Find where the given text appears and provide that cell's center as [x, y] coordinate. 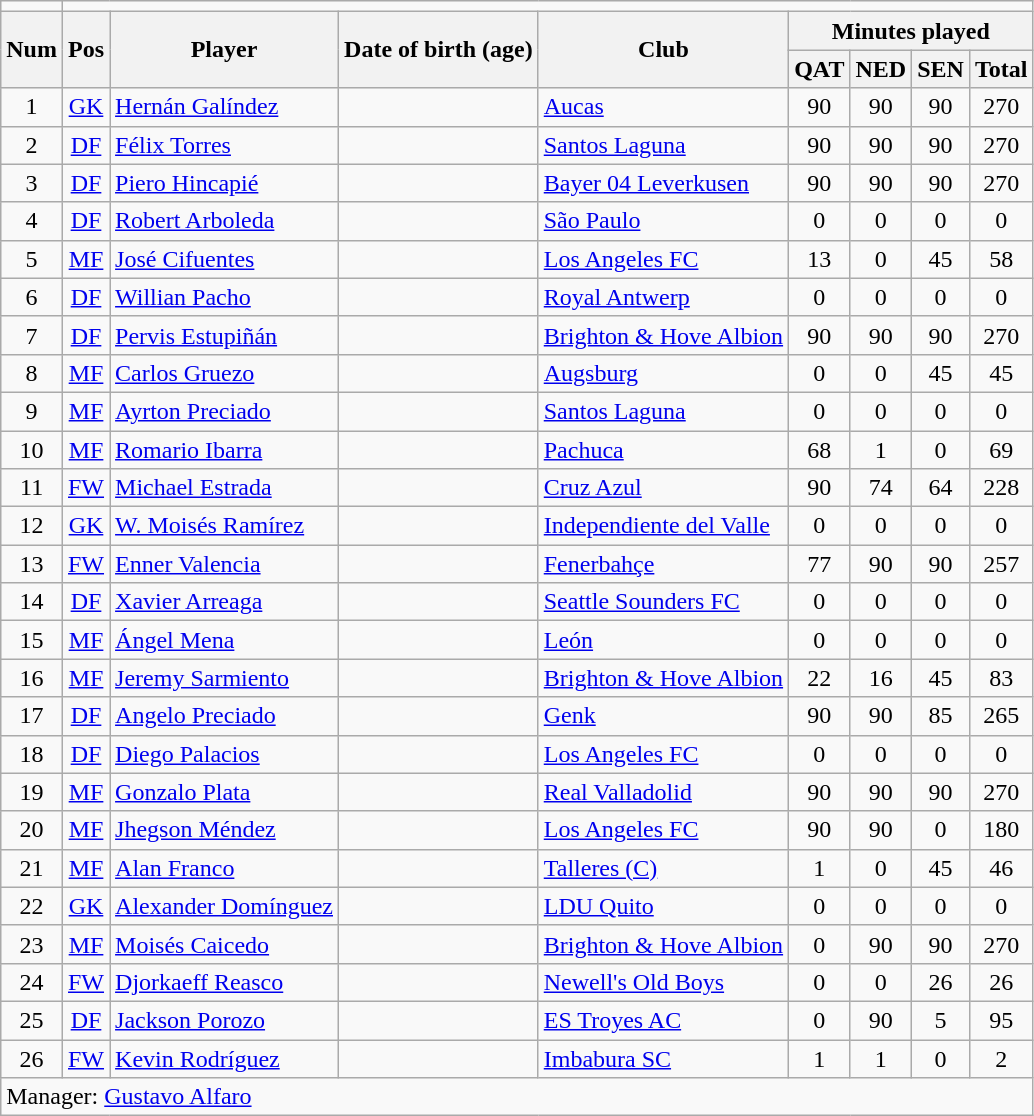
Pos [86, 50]
15 [32, 640]
12 [32, 526]
QAT [820, 69]
W. Moisés Ramírez [224, 526]
Enner Valencia [224, 564]
228 [1001, 488]
Gonzalo Plata [224, 792]
180 [1001, 830]
Genk [663, 716]
Jackson Porozo [224, 1020]
Angelo Preciado [224, 716]
77 [820, 564]
68 [820, 449]
Club [663, 50]
Seattle Sounders FC [663, 602]
257 [1001, 564]
Num [32, 50]
18 [32, 754]
Moisés Caicedo [224, 944]
Cruz Azul [663, 488]
Carlos Gruezo [224, 373]
Manager: Gustavo Alfaro [517, 1097]
NED [881, 69]
74 [881, 488]
Bayer 04 Leverkusen [663, 183]
6 [32, 297]
Robert Arboleda [224, 221]
7 [32, 335]
9 [32, 411]
Date of birth (age) [439, 50]
Xavier Arreaga [224, 602]
Piero Hincapié [224, 183]
Newell's Old Boys [663, 982]
4 [32, 221]
ES Troyes AC [663, 1020]
10 [32, 449]
SEN [941, 69]
Real Valladolid [663, 792]
69 [1001, 449]
25 [32, 1020]
20 [32, 830]
São Paulo [663, 221]
46 [1001, 868]
17 [32, 716]
Pachuca [663, 449]
14 [32, 602]
Alexander Domínguez [224, 906]
Félix Torres [224, 145]
19 [32, 792]
Alan Franco [224, 868]
11 [32, 488]
83 [1001, 678]
Jhegson Méndez [224, 830]
3 [32, 183]
85 [941, 716]
Kevin Rodríguez [224, 1059]
Diego Palacios [224, 754]
Djorkaeff Reasco [224, 982]
Romario Ibarra [224, 449]
Hernán Galíndez [224, 107]
265 [1001, 716]
Augsburg [663, 373]
Minutes played [911, 31]
Aucas [663, 107]
Jeremy Sarmiento [224, 678]
LDU Quito [663, 906]
León [663, 640]
Ángel Mena [224, 640]
21 [32, 868]
Imbabura SC [663, 1059]
Total [1001, 69]
95 [1001, 1020]
Michael Estrada [224, 488]
Talleres (C) [663, 868]
Willian Pacho [224, 297]
Independiente del Valle [663, 526]
Ayrton Preciado [224, 411]
Fenerbahçe [663, 564]
23 [32, 944]
64 [941, 488]
58 [1001, 259]
8 [32, 373]
Royal Antwerp [663, 297]
Pervis Estupiñán [224, 335]
José Cifuentes [224, 259]
24 [32, 982]
Player [224, 50]
